For the text-containing cell, return its midpoint in [X, Y] coordinate format. 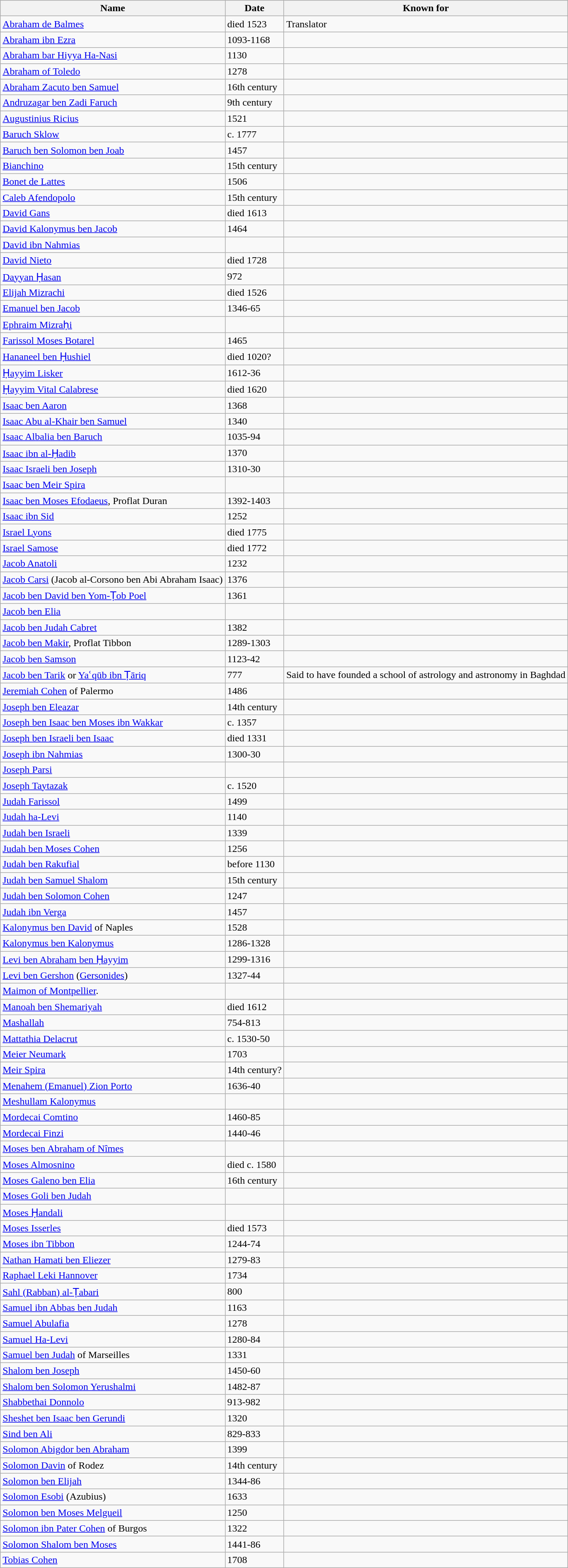
Levi ben Abraham ben Ḥayyim [113, 959]
1093-1168 [254, 40]
David ibn Nahmias [113, 245]
died 1613 [254, 213]
1130 [254, 55]
Jacob ben Tarik or Yaʿqūb ibn Ṭāriq [113, 675]
died 1331 [254, 738]
Joseph Parsi [113, 770]
Jacob Anatoli [113, 564]
1708 [254, 1560]
Solomon ben Elijah [113, 1481]
Moses Isserles [113, 1228]
1344-86 [254, 1481]
1460-85 [254, 1117]
1320 [254, 1418]
Joseph ben Israeli ben Isaac [113, 738]
Translator [426, 24]
Raphael Leki Hannover [113, 1276]
1256 [254, 849]
1247 [254, 896]
Samuel Abulafia [113, 1323]
c. 1357 [254, 723]
Sheshet ben Isaac ben Gerundi [113, 1418]
Moses Goli ben Judah [113, 1196]
1464 [254, 229]
Levi ben Gershon (Gersonides) [113, 975]
1382 [254, 627]
Bianchino [113, 166]
Samuel ibn Abbas ben Judah [113, 1307]
Joseph ibn Nahmias [113, 754]
Joseph ben Eleazar [113, 707]
Dayyan Ḥasan [113, 277]
1286-1328 [254, 943]
1250 [254, 1513]
Sind ben Ali [113, 1434]
1322 [254, 1528]
David Nieto [113, 261]
Abraham Zacuto ben Samuel [113, 87]
Solomon Davin of Rodez [113, 1465]
Known for [426, 8]
Ephraim Mizraḥi [113, 325]
1482-87 [254, 1387]
Shalom ben Solomon Yerushalmi [113, 1387]
died 1775 [254, 532]
Augustinius Ricius [113, 118]
Jacob Carsi (Jacob al-Corsono ben Abi Abraham Isaac) [113, 579]
Moses Galeno ben Elia [113, 1180]
1734 [254, 1276]
c. 1530-50 [254, 1038]
Sahl (Rabban) al-Ṭabari [113, 1292]
1123-42 [254, 659]
Abraham bar Hiyya Ha-Nasi [113, 55]
1703 [254, 1054]
1392-1403 [254, 501]
died 1728 [254, 261]
972 [254, 277]
1499 [254, 801]
Shabbethai Donnolo [113, 1402]
Tobias Cohen [113, 1560]
1636-40 [254, 1086]
Joseph ben Isaac ben Moses ibn Wakkar [113, 723]
1140 [254, 817]
1339 [254, 833]
Baruch Sklow [113, 134]
died 1772 [254, 548]
1612-36 [254, 373]
Meier Neumark [113, 1054]
1633 [254, 1497]
Meir Spira [113, 1070]
Mattathia Delacrut [113, 1038]
Judah ben Solomon Cohen [113, 896]
c. 1520 [254, 786]
Isaac Abu al-Khair ben Samuel [113, 421]
before 1130 [254, 864]
Said to have founded a school of astrology and astronomy in Baghdad [426, 675]
died 1612 [254, 1007]
Jacob ben Samson [113, 659]
913-982 [254, 1402]
Mordecai Comtino [113, 1117]
Caleb Afendopolo [113, 198]
Isaac Israeli ben Joseph [113, 469]
Kalonymus ben Kalonymus [113, 943]
Judah ben Samuel Shalom [113, 880]
1361 [254, 596]
died 1523 [254, 24]
died c. 1580 [254, 1165]
754-813 [254, 1023]
c. 1777 [254, 134]
Date [254, 8]
Israel Lyons [113, 532]
Ḥayyim Vital Calabrese [113, 389]
Name [113, 8]
1252 [254, 516]
Andruzagar ben Zadi Faruch [113, 103]
1346-65 [254, 308]
Isaac ben Aaron [113, 405]
Ḥayyim Lisker [113, 373]
Isaac Albalia ben Baruch [113, 437]
Solomon Esobi (Azubius) [113, 1497]
Judah ibn Verga [113, 912]
777 [254, 675]
Solomon Shalom ben Moses [113, 1544]
1376 [254, 579]
Moses Ḥandali [113, 1212]
Israel Samose [113, 548]
Jacob ben Elia [113, 612]
1370 [254, 453]
Maimon of Montpellier. [113, 991]
1331 [254, 1355]
Solomon Abigdor ben Abraham [113, 1450]
Judah Farissol [113, 801]
800 [254, 1292]
1327-44 [254, 975]
1340 [254, 421]
Bonet de Lattes [113, 181]
Judah ben Israeli [113, 833]
1163 [254, 1307]
David Kalonymus ben Jacob [113, 229]
1232 [254, 564]
Baruch ben Solomon ben Joab [113, 150]
Meshullam Kalonymus [113, 1102]
829-833 [254, 1434]
Isaac ben Moses Efodaeus, Proflat Duran [113, 501]
1368 [254, 405]
Nathan Hamati ben Eliezer [113, 1260]
Mordecai Finzi [113, 1133]
1506 [254, 181]
1279-83 [254, 1260]
Judah ha-Levi [113, 817]
Kalonymus ben David of Naples [113, 927]
Jacob ben Judah Cabret [113, 627]
died 1526 [254, 292]
Farissol Moses Botarel [113, 340]
Hananeel ben Ḥushiel [113, 357]
1450-60 [254, 1371]
died 1020? [254, 357]
Solomon ibn Pater Cohen of Burgos [113, 1528]
died 1573 [254, 1228]
1441-86 [254, 1544]
Judah ben Rakufial [113, 864]
1280-84 [254, 1339]
1399 [254, 1450]
1486 [254, 691]
Joseph Taytazak [113, 786]
Jacob ben David ben Yom-Ṭob Poel [113, 596]
David Gans [113, 213]
Isaac ben Meir Spira [113, 485]
Jacob ben Makir, Proflat Tibbon [113, 643]
Abraham of Toledo [113, 71]
1465 [254, 340]
Emanuel ben Jacob [113, 308]
Elijah Mizrachi [113, 292]
Samuel ben Judah of Marseilles [113, 1355]
Menahem (Emanuel) Zion Porto [113, 1086]
Mashallah [113, 1023]
1440-46 [254, 1133]
14th century? [254, 1070]
1289-1303 [254, 643]
1035-94 [254, 437]
1299-1316 [254, 959]
Isaac ibn al-Ḥadib [113, 453]
Moses Almosnino [113, 1165]
1244-74 [254, 1244]
Solomon ben Moses Melgueil [113, 1513]
Manoah ben Shemariyah [113, 1007]
Abraham de Balmes [113, 24]
1528 [254, 927]
1310-30 [254, 469]
Moses ibn Tibbon [113, 1244]
Judah ben Moses Cohen [113, 849]
Abraham ibn Ezra [113, 40]
9th century [254, 103]
Shalom ben Joseph [113, 1371]
1521 [254, 118]
Isaac ibn Sid [113, 516]
1300-30 [254, 754]
Jeremiah Cohen of Palermo [113, 691]
Samuel Ha-Levi [113, 1339]
died 1620 [254, 389]
Moses ben Abraham of Nîmes [113, 1149]
